Extract the (X, Y) coordinate from the center of the cell holding the provided text.  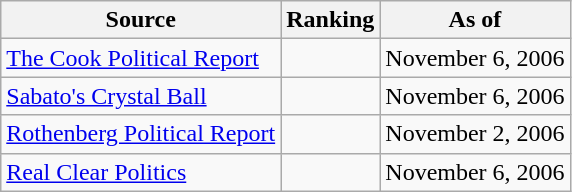
The Cook Political Report (141, 58)
November 2, 2006 (475, 134)
Real Clear Politics (141, 172)
Sabato's Crystal Ball (141, 96)
Rothenberg Political Report (141, 134)
Ranking (330, 20)
Source (141, 20)
As of (475, 20)
